Determine the (x, y) coordinate at the center of the cell enclosing the given text.  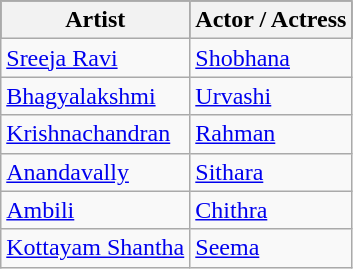
Anandavally (96, 172)
Kottayam Shantha (96, 248)
Bhagyalakshmi (96, 96)
Actor / Actress (271, 20)
Shobhana (271, 58)
Urvashi (271, 96)
Krishnachandran (96, 134)
Chithra (271, 210)
Seema (271, 248)
Sithara (271, 172)
Artist (96, 20)
Sreeja Ravi (96, 58)
Rahman (271, 134)
Ambili (96, 210)
